Return [X, Y] of the center of cell containing provided text 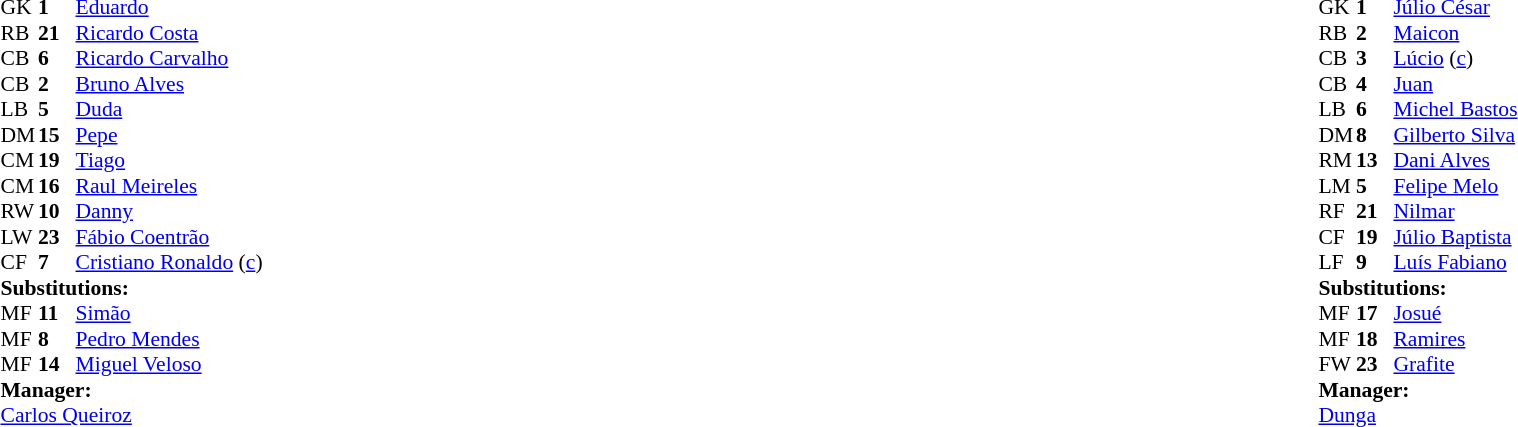
18 [1375, 339]
Ramires [1455, 339]
Maicon [1455, 33]
7 [57, 263]
Tiago [170, 161]
Pepe [170, 135]
Josué [1455, 313]
14 [57, 365]
13 [1375, 161]
Miguel Veloso [170, 365]
Nilmar [1455, 211]
Raul Meireles [170, 186]
Grafite [1455, 365]
Duda [170, 109]
Ricardo Carvalho [170, 59]
RF [1337, 211]
Felipe Melo [1455, 186]
LF [1337, 263]
Luís Fabiano [1455, 263]
Gilberto Silva [1455, 135]
17 [1375, 313]
15 [57, 135]
Simão [170, 313]
3 [1375, 59]
Fábio Coentrão [170, 237]
4 [1375, 84]
Ricardo Costa [170, 33]
FW [1337, 365]
Bruno Alves [170, 84]
RW [19, 211]
9 [1375, 263]
Cristiano Ronaldo (c) [170, 263]
RM [1337, 161]
10 [57, 211]
Danny [170, 211]
11 [57, 313]
Pedro Mendes [170, 339]
Dani Alves [1455, 161]
Michel Bastos [1455, 109]
Lúcio (c) [1455, 59]
LW [19, 237]
Juan [1455, 84]
16 [57, 186]
Júlio Baptista [1455, 237]
LM [1337, 186]
